Search for the cell housing the specified text and yield its (x, y) center coordinate. 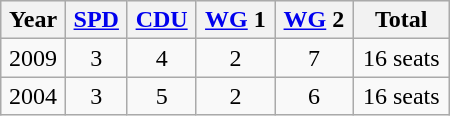
Year (34, 20)
2009 (34, 58)
Total (401, 20)
4 (162, 58)
CDU (162, 20)
WG 2 (314, 20)
WG 1 (236, 20)
2004 (34, 96)
7 (314, 58)
5 (162, 96)
6 (314, 96)
SPD (96, 20)
